Return (x, y) of the center of cell containing provided text 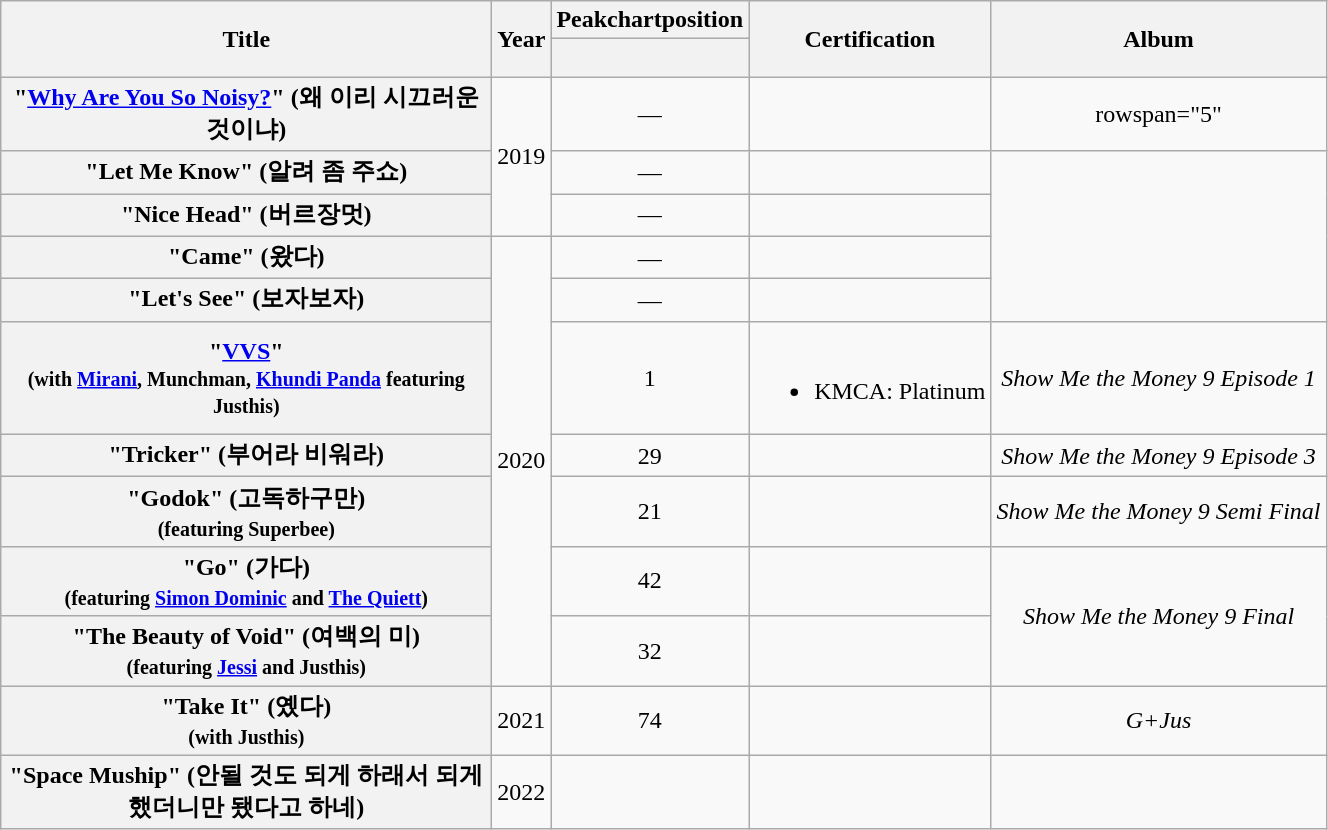
"VVS"(with Mirani, Munchman, Khundi Panda featuring Justhis) (246, 378)
"Godok" (고독하구만)(featuring Superbee) (246, 512)
"The Beauty of Void" (여백의 미)(featuring Jessi and Justhis) (246, 651)
Show Me the Money 9 Episode 3 (1158, 456)
"Nice Head" (버르장멋) (246, 216)
Certification (870, 39)
32 (650, 651)
21 (650, 512)
2021 (522, 721)
"Why Are You So Noisy?" (왜 이리 시끄러운 것이냐) (246, 114)
"Let's See" (보자보자) (246, 300)
Year (522, 39)
"Space Muship" (안될 것도 되게 하래서 되게 했더니만 됐다고 하네) (246, 792)
Album (1158, 39)
2022 (522, 792)
"Came" (왔다) (246, 258)
G+Jus (1158, 721)
"Tricker" (부어라 비워라) (246, 456)
74 (650, 721)
Title (246, 39)
2020 (522, 460)
"Go" (가다)(featuring Simon Dominic and The Quiett) (246, 581)
42 (650, 581)
"Let Me Know" (알려 좀 주쇼) (246, 172)
Show Me the Money 9 Semi Final (1158, 512)
Show Me the Money 9 Final (1158, 616)
Show Me the Money 9 Episode 1 (1158, 378)
"Take It" (옜다)(with Justhis) (246, 721)
KMCA: Platinum (870, 378)
1 (650, 378)
Peakchartposition (650, 20)
rowspan="5" (1158, 114)
29 (650, 456)
2019 (522, 156)
